Locate the cell with the specified text and output its [x, y] center coordinate. 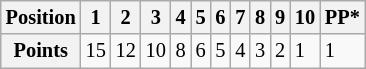
7 [240, 17]
Position [41, 17]
12 [126, 51]
PP* [342, 17]
Points [41, 51]
15 [96, 51]
9 [280, 17]
